Locate the cell with the specified text and output its (x, y) center coordinate. 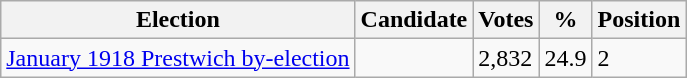
January 1918 Prestwich by-election (178, 58)
Votes (506, 20)
2,832 (506, 58)
% (566, 20)
24.9 (566, 58)
Election (178, 20)
Position (639, 20)
2 (639, 58)
Candidate (414, 20)
